Capture the cell that displays the provided text and extract its (x, y) central coordinate. 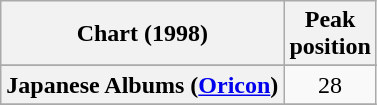
Peakposition (330, 34)
28 (330, 85)
Japanese Albums (Oricon) (142, 85)
Chart (1998) (142, 34)
